For the text-containing cell, return its midpoint in [X, Y] coordinate format. 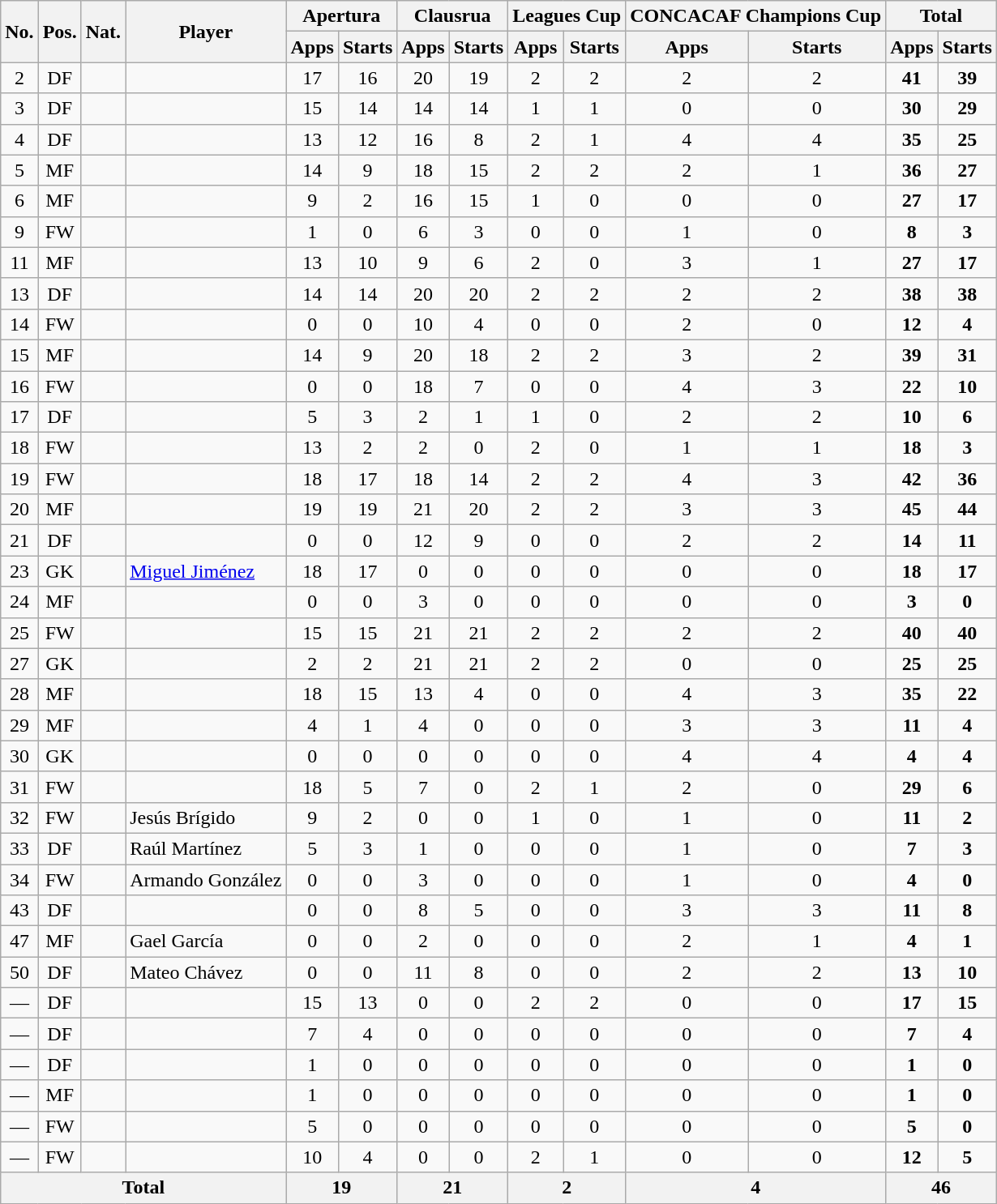
Miguel Jiménez [206, 571]
34 [19, 879]
Leagues Cup [567, 16]
Player [206, 32]
45 [912, 510]
Clausrua [452, 16]
Nat. [103, 32]
No. [19, 32]
42 [912, 479]
Armando González [206, 879]
33 [19, 848]
CONCACAF Champions Cup [755, 16]
Mateo Chávez [206, 972]
23 [19, 571]
Gael García [206, 941]
Jesús Brígido [206, 818]
Raúl Martínez [206, 848]
32 [19, 818]
41 [912, 78]
44 [967, 510]
Pos. [60, 32]
Apertura [342, 16]
28 [19, 694]
50 [19, 972]
46 [942, 1188]
24 [19, 602]
47 [19, 941]
43 [19, 911]
